Output the (X, Y) coordinate of the center of the cell containing the given text.  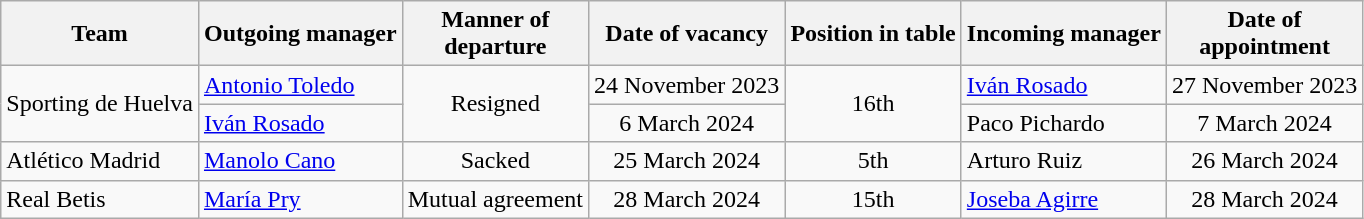
Date ofappointment (1264, 34)
7 March 2024 (1264, 123)
Manolo Cano (300, 161)
5th (873, 161)
Manner ofdeparture (495, 34)
Team (100, 34)
Antonio Toledo (300, 85)
24 November 2023 (687, 85)
Date of vacancy (687, 34)
6 March 2024 (687, 123)
Incoming manager (1064, 34)
Sacked (495, 161)
Outgoing manager (300, 34)
Arturo Ruiz (1064, 161)
Resigned (495, 104)
Position in table (873, 34)
Joseba Agirre (1064, 199)
25 March 2024 (687, 161)
15th (873, 199)
Atlético Madrid (100, 161)
26 March 2024 (1264, 161)
Mutual agreement (495, 199)
27 November 2023 (1264, 85)
Paco Pichardo (1064, 123)
Sporting de Huelva (100, 104)
María Pry (300, 199)
16th (873, 104)
Real Betis (100, 199)
